Provide the [X, Y] coordinate of the cell's center where the given text is located.  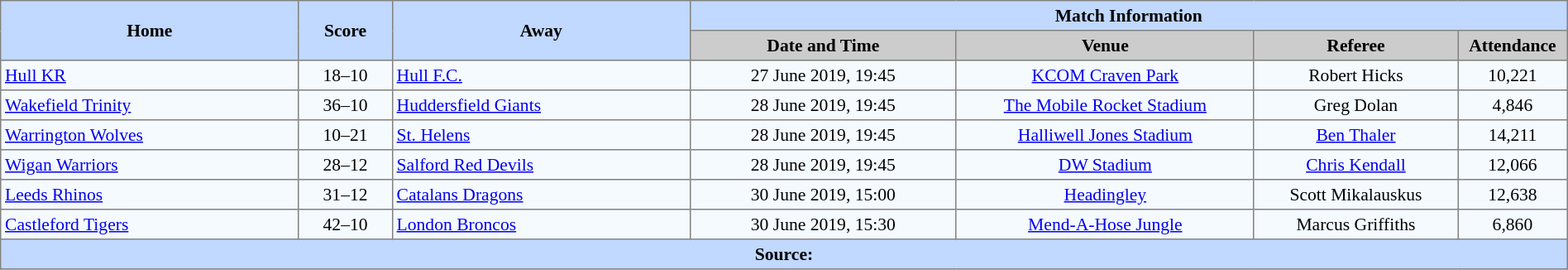
Source: [784, 254]
18–10 [346, 75]
27 June 2019, 19:45 [823, 75]
Headingley [1105, 195]
DW Stadium [1105, 165]
Date and Time [823, 46]
Castleford Tigers [150, 224]
28–12 [346, 165]
The Mobile Rocket Stadium [1105, 105]
Huddersfield Giants [541, 105]
Marcus Griffiths [1355, 224]
Salford Red Devils [541, 165]
31–12 [346, 195]
Greg Dolan [1355, 105]
Hull KR [150, 75]
4,846 [1513, 105]
Referee [1355, 46]
Robert Hicks [1355, 75]
12,066 [1513, 165]
Leeds Rhinos [150, 195]
Score [346, 31]
Match Information [1128, 16]
Chris Kendall [1355, 165]
30 June 2019, 15:30 [823, 224]
Ben Thaler [1355, 135]
30 June 2019, 15:00 [823, 195]
Warrington Wolves [150, 135]
Halliwell Jones Stadium [1105, 135]
10–21 [346, 135]
Attendance [1513, 46]
Catalans Dragons [541, 195]
London Broncos [541, 224]
Away [541, 31]
6,860 [1513, 224]
12,638 [1513, 195]
Scott Mikalauskus [1355, 195]
14,211 [1513, 135]
Mend-A-Hose Jungle [1105, 224]
10,221 [1513, 75]
Home [150, 31]
42–10 [346, 224]
Wakefield Trinity [150, 105]
Wigan Warriors [150, 165]
KCOM Craven Park [1105, 75]
Venue [1105, 46]
St. Helens [541, 135]
Hull F.C. [541, 75]
36–10 [346, 105]
